Return the (x, y) coordinate for the center point of the cell that contains the specified text.  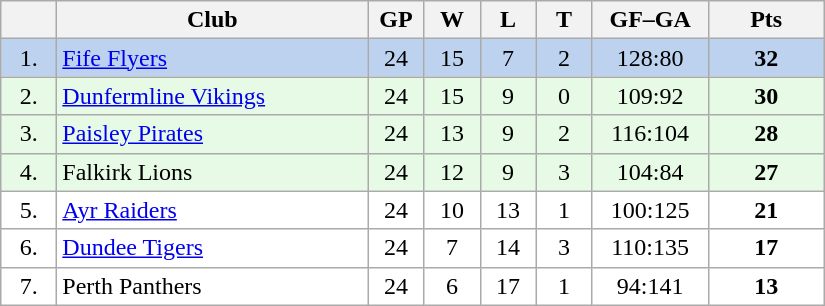
27 (766, 172)
94:141 (650, 286)
109:92 (650, 96)
1. (29, 58)
6. (29, 248)
T (564, 20)
Falkirk Lions (212, 172)
Paisley Pirates (212, 134)
Perth Panthers (212, 286)
GP (396, 20)
110:135 (650, 248)
100:125 (650, 210)
Dundee Tigers (212, 248)
Club (212, 20)
10 (452, 210)
2. (29, 96)
32 (766, 58)
12 (452, 172)
Fife Flyers (212, 58)
116:104 (650, 134)
6 (452, 286)
30 (766, 96)
W (452, 20)
3. (29, 134)
7. (29, 286)
128:80 (650, 58)
21 (766, 210)
4. (29, 172)
5. (29, 210)
14 (508, 248)
28 (766, 134)
Ayr Raiders (212, 210)
104:84 (650, 172)
Dunfermline Vikings (212, 96)
GF–GA (650, 20)
0 (564, 96)
Pts (766, 20)
L (508, 20)
